Provide the [X, Y] coordinate of the cell's center where the given text is located.  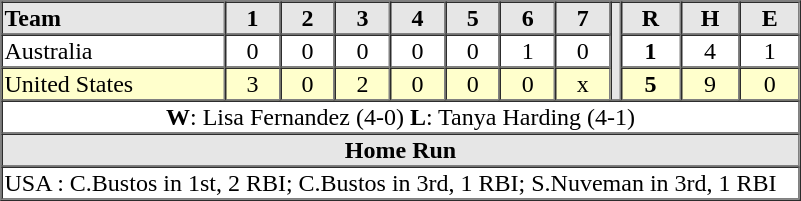
R [651, 18]
6 [528, 18]
9 [710, 84]
United States [114, 84]
x [582, 84]
E [770, 18]
Home Run [401, 150]
Australia [114, 50]
USA : C.Bustos in 1st, 2 RBI; C.Bustos in 3rd, 1 RBI; S.Nuveman in 3rd, 1 RBI [401, 182]
W: Lisa Fernandez (4-0) L: Tanya Harding (4-1) [401, 116]
H [710, 18]
Team [114, 18]
7 [582, 18]
